Return (X, Y) of the center of cell containing provided text 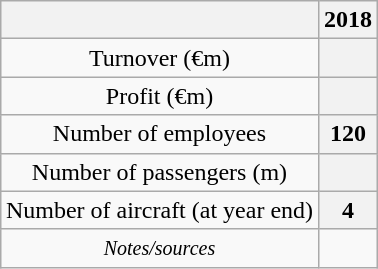
Notes/sources (159, 248)
Profit (€m) (159, 96)
Number of employees (159, 134)
4 (348, 210)
Number of passengers (m) (159, 172)
120 (348, 134)
2018 (348, 20)
Turnover (€m) (159, 58)
Number of aircraft (at year end) (159, 210)
